Locate the cell with the specified text and output its (x, y) center coordinate. 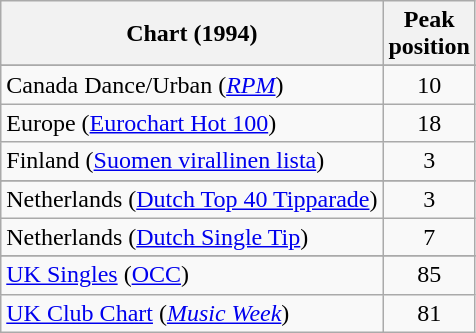
10 (429, 85)
Netherlands (Dutch Top 40 Tipparade) (192, 199)
Peakposition (429, 34)
18 (429, 123)
Finland (Suomen virallinen lista) (192, 161)
Netherlands (Dutch Single Tip) (192, 237)
UK Club Chart (Music Week) (192, 313)
Canada Dance/Urban (RPM) (192, 85)
7 (429, 237)
Chart (1994) (192, 34)
85 (429, 275)
UK Singles (OCC) (192, 275)
Europe (Eurochart Hot 100) (192, 123)
81 (429, 313)
